Find where the given text appears and provide that cell's center as (x, y) coordinate. 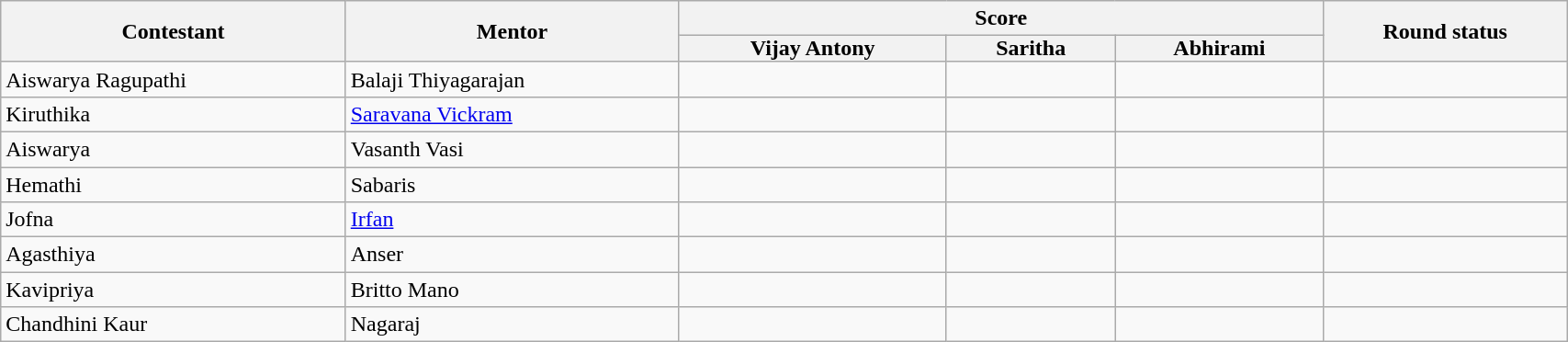
Score (1001, 18)
Jofna (173, 220)
Contestant (173, 31)
Vasanth Vasi (513, 149)
Abhirami (1220, 49)
Irfan (513, 220)
Saritha (1031, 49)
Aiswarya Ragupathi (173, 79)
Sabaris (513, 185)
Chandhini Kaur (173, 325)
Balaji Thiyagarajan (513, 79)
Kiruthika (173, 114)
Vijay Antony (813, 49)
Mentor (513, 31)
Britto Mano (513, 290)
Kavipriya (173, 290)
Anser (513, 255)
Saravana Vickram (513, 114)
Aiswarya (173, 149)
Hemathi (173, 185)
Nagaraj (513, 325)
Round status (1446, 31)
Agasthiya (173, 255)
